Return the (x, y) coordinate for the center point of the cell that contains the specified text.  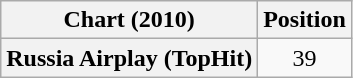
Position (305, 20)
Russia Airplay (TopHit) (130, 58)
Chart (2010) (130, 20)
39 (305, 58)
